Search for the cell housing the specified text and yield its (x, y) center coordinate. 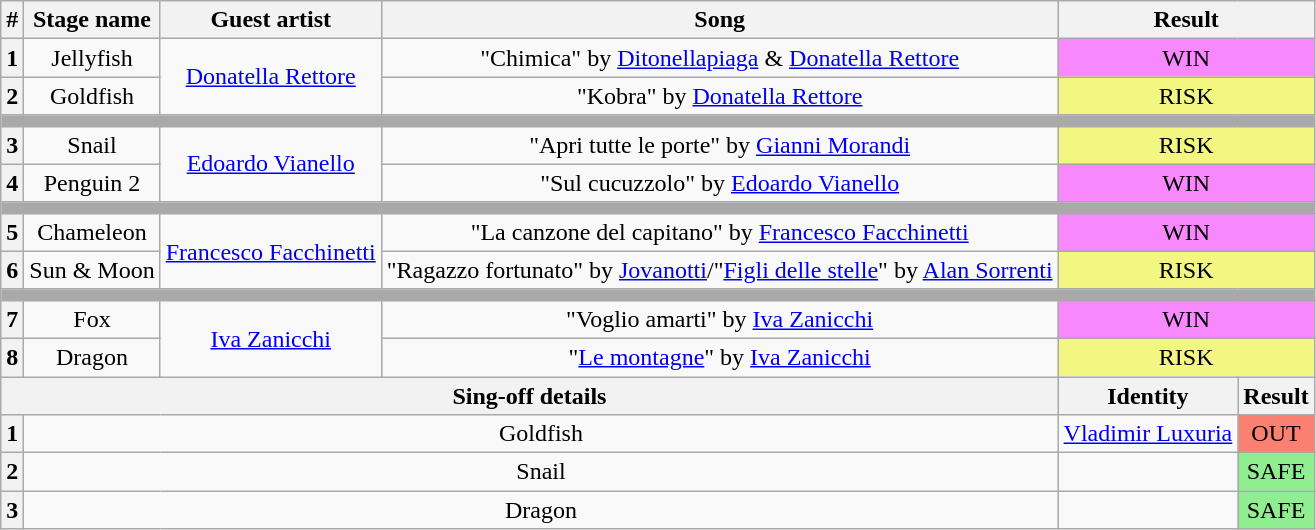
"Sul cucuzzolo" by Edoardo Vianello (720, 183)
Guest artist (270, 20)
Song (720, 20)
Stage name (92, 20)
Identity (1148, 395)
Iva Zanicchi (270, 338)
# (12, 20)
"Ragazzo fortunato" by Jovanotti/"Figli delle stelle" by Alan Sorrenti (720, 270)
Vladimir Luxuria (1148, 434)
OUT (1276, 434)
Fox (92, 319)
"Le montagne" by Iva Zanicchi (720, 357)
Penguin 2 (92, 183)
Edoardo Vianello (270, 164)
Sing-off details (530, 395)
7 (12, 319)
Jellyfish (92, 58)
5 (12, 232)
6 (12, 270)
8 (12, 357)
Chameleon (92, 232)
Francesco Facchinetti (270, 251)
"Apri tutte le porte" by Gianni Morandi (720, 145)
Donatella Rettore (270, 77)
"Kobra" by Donatella Rettore (720, 96)
"La canzone del capitano" by Francesco Facchinetti (720, 232)
4 (12, 183)
"Voglio amarti" by Iva Zanicchi (720, 319)
"Chimica" by Ditonellapiaga & Donatella Rettore (720, 58)
Sun & Moon (92, 270)
